Pinpoint the cell where the given text exists, returning its (x, y) midpoint coordinate. 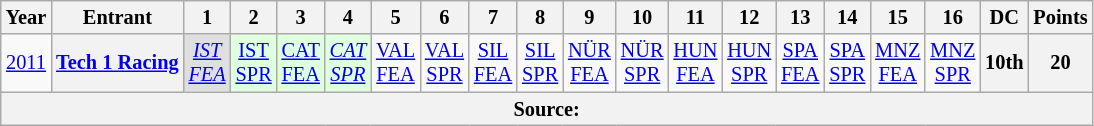
NÜRSPR (642, 63)
9 (590, 17)
13 (800, 17)
MNZSPR (952, 63)
Points (1060, 17)
4 (348, 17)
Tech 1 Racing (117, 63)
HUNSPR (749, 63)
15 (898, 17)
Source: (547, 109)
10th (1004, 63)
SPAFEA (800, 63)
CATSPR (348, 63)
CATFEA (301, 63)
8 (540, 17)
20 (1060, 63)
6 (444, 17)
7 (493, 17)
HUNFEA (695, 63)
10 (642, 17)
MNZFEA (898, 63)
5 (396, 17)
3 (301, 17)
16 (952, 17)
ISTFEA (208, 63)
SILSPR (540, 63)
Entrant (117, 17)
14 (847, 17)
11 (695, 17)
VALFEA (396, 63)
ISTSPR (254, 63)
2 (254, 17)
12 (749, 17)
Year (26, 17)
1 (208, 17)
NÜRFEA (590, 63)
SPASPR (847, 63)
VALSPR (444, 63)
SILFEA (493, 63)
DC (1004, 17)
2011 (26, 63)
